Output the (X, Y) coordinate of the center of the cell containing the given text.  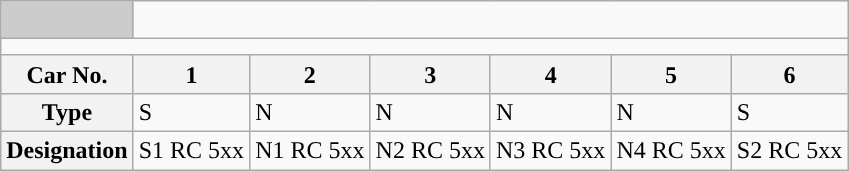
S2 RC 5xx (789, 150)
6 (789, 74)
4 (550, 74)
Type (67, 112)
S1 RC 5xx (191, 150)
N3 RC 5xx (550, 150)
1 (191, 74)
N2 RC 5xx (430, 150)
Car No. (67, 74)
Designation (67, 150)
N1 RC 5xx (310, 150)
N4 RC 5xx (671, 150)
3 (430, 74)
2 (310, 74)
5 (671, 74)
